Output the (X, Y) coordinate of the center of the cell containing the given text.  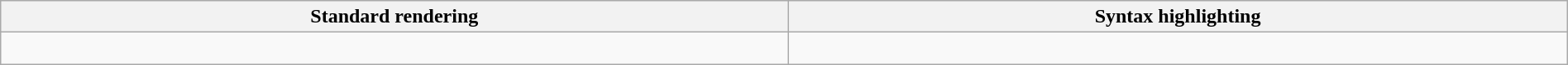
Standard rendering (394, 17)
Syntax highlighting (1178, 17)
